From the cell containing the given text, extract its center point as (X, Y) coordinate. 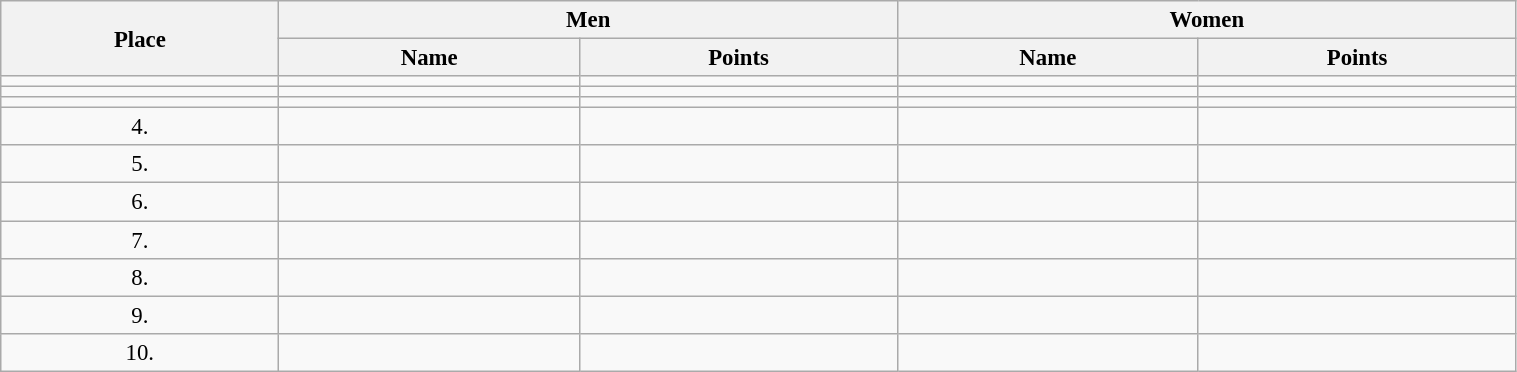
Place (140, 38)
Men (588, 20)
4. (140, 127)
8. (140, 277)
7. (140, 240)
9. (140, 315)
Women (1206, 20)
10. (140, 352)
5. (140, 165)
6. (140, 202)
